Detect which cell encompasses the target text, then output its (x, y) center coordinate. 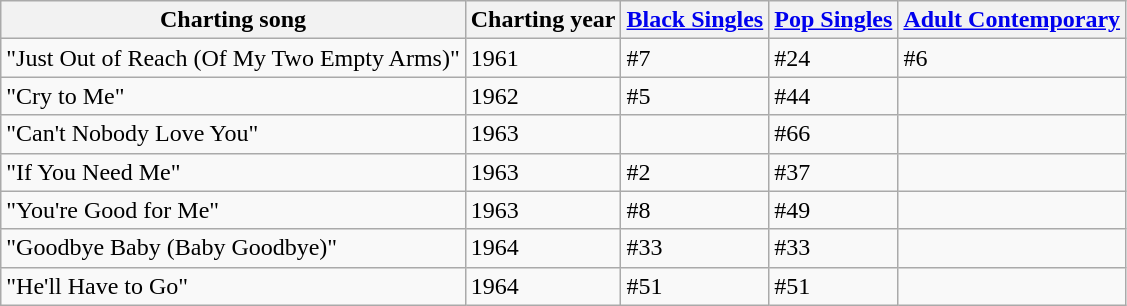
Adult Contemporary (1012, 20)
Pop Singles (834, 20)
"Can't Nobody Love You" (234, 134)
Black Singles (695, 20)
#37 (834, 172)
"He'll Have to Go" (234, 286)
#5 (695, 96)
Charting song (234, 20)
#66 (834, 134)
#6 (1012, 58)
#2 (695, 172)
"Cry to Me" (234, 96)
1962 (543, 96)
1961 (543, 58)
"If You Need Me" (234, 172)
#44 (834, 96)
Charting year (543, 20)
"Goodbye Baby (Baby Goodbye)" (234, 248)
#24 (834, 58)
#8 (695, 210)
"You're Good for Me" (234, 210)
#7 (695, 58)
"Just Out of Reach (Of My Two Empty Arms)" (234, 58)
#49 (834, 210)
